Detect which cell encompasses the target text, then output its [x, y] center coordinate. 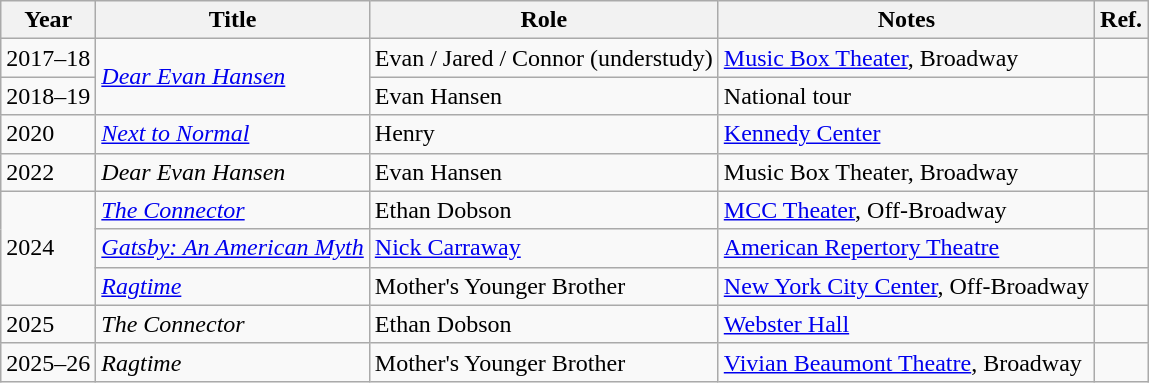
2025 [48, 324]
Role [544, 20]
Evan / Jared / Connor (understudy) [544, 58]
Kennedy Center [906, 134]
2025–26 [48, 362]
Vivian Beaumont Theatre, Broadway [906, 362]
Ref. [1122, 20]
2024 [48, 248]
New York City Center, Off-Broadway [906, 286]
Notes [906, 20]
National tour [906, 96]
2022 [48, 172]
MCC Theater, Off-Broadway [906, 210]
Title [232, 20]
Year [48, 20]
American Repertory Theatre [906, 248]
Nick Carraway [544, 248]
Gatsby: An American Myth [232, 248]
Webster Hall [906, 324]
Next to Normal [232, 134]
2018–19 [48, 96]
2020 [48, 134]
2017–18 [48, 58]
Henry [544, 134]
